Find where the given text appears and provide that cell's center as (x, y) coordinate. 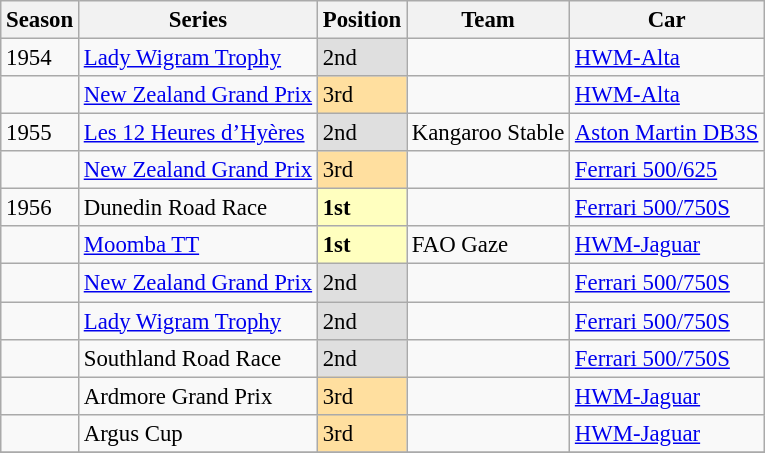
Aston Martin DB3S (667, 133)
1956 (40, 208)
Kangaroo Stable (488, 133)
1955 (40, 133)
1954 (40, 58)
Ferrari 500/625 (667, 170)
Car (667, 20)
Position (362, 20)
Team (488, 20)
Moomba TT (198, 245)
Ardmore Grand Prix (198, 396)
FAO Gaze (488, 245)
Season (40, 20)
Dunedin Road Race (198, 208)
Series (198, 20)
Les 12 Heures d’Hyères (198, 133)
Southland Road Race (198, 358)
Argus Cup (198, 433)
